Output the (X, Y) coordinate of the center of the cell containing the given text.  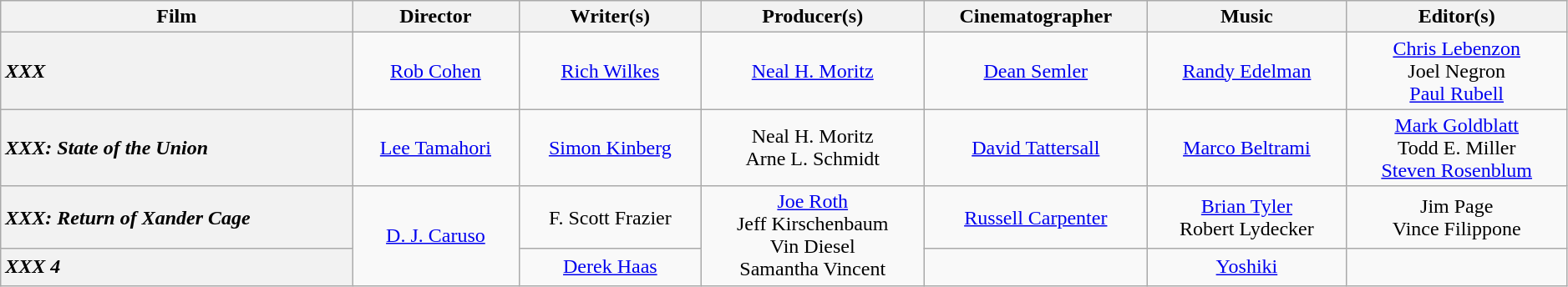
XXX (177, 71)
XXX: State of the Union (177, 148)
XXX 4 (177, 267)
Cinematographer (1036, 17)
Simon Kinberg (610, 148)
Russell Carpenter (1036, 217)
Neal H. Moritz Arne L. Schmidt (813, 148)
Director (436, 17)
Mark Goldblatt Todd E. Miller Steven Rosenblum (1457, 148)
D. J. Caruso (436, 235)
Neal H. Moritz (813, 71)
Brian Tyler Robert Lydecker (1246, 217)
XXX: Return of Xander Cage (177, 217)
Lee Tamahori (436, 148)
Producer(s) (813, 17)
Jim Page Vince Filippone (1457, 217)
Marco Beltrami (1246, 148)
Joe Roth Jeff Kirschenbaum Vin Diesel Samantha Vincent (813, 235)
F. Scott Frazier (610, 217)
Yoshiki (1246, 267)
Rob Cohen (436, 71)
Film (177, 17)
Rich Wilkes (610, 71)
Chris Lebenzon Joel Negron Paul Rubell (1457, 71)
Dean Semler (1036, 71)
Derek Haas (610, 267)
Music (1246, 17)
Editor(s) (1457, 17)
Randy Edelman (1246, 71)
David Tattersall (1036, 148)
Writer(s) (610, 17)
